Extract the [X, Y] coordinate from the center of the cell holding the provided text.  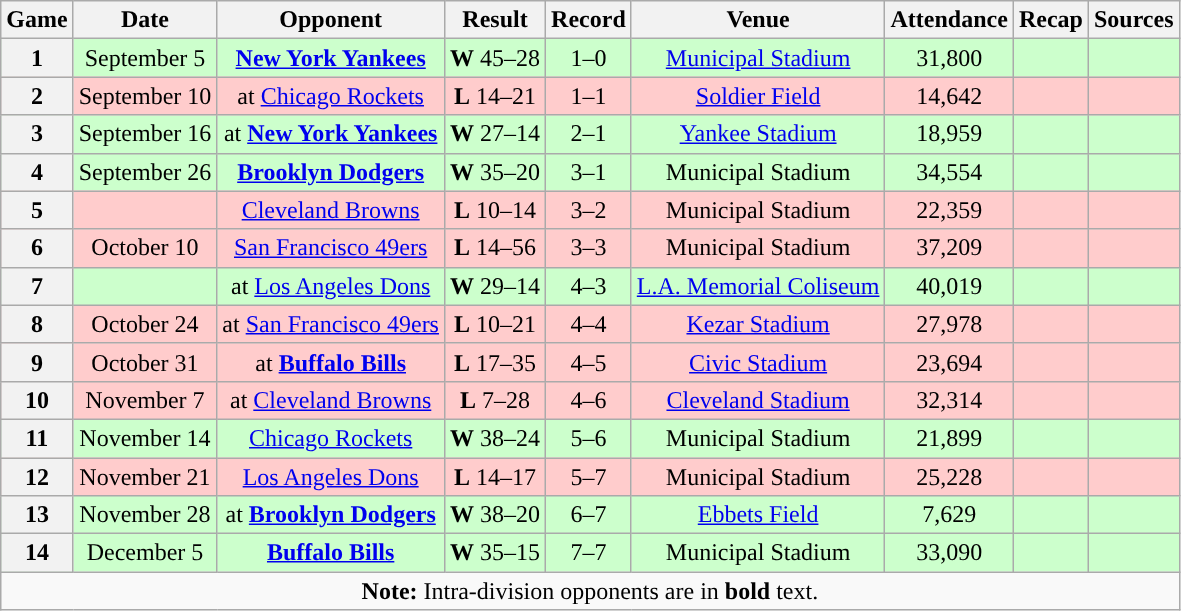
November 28 [145, 515]
6 [37, 248]
1–0 [589, 58]
3–1 [589, 172]
Date [145, 20]
5–6 [589, 438]
3 [37, 134]
Buffalo Bills [331, 553]
3–2 [589, 210]
8 [37, 324]
October 31 [145, 362]
L 10–14 [494, 210]
L 14–17 [494, 477]
5–7 [589, 477]
Ebbets Field [758, 515]
November 7 [145, 400]
December 5 [145, 553]
4–3 [589, 286]
18,959 [949, 134]
L 17–35 [494, 362]
7,629 [949, 515]
Yankee Stadium [758, 134]
Chicago Rockets [331, 438]
L.A. Memorial Coliseum [758, 286]
Recap [1050, 20]
Note: Intra-division opponents are in bold text. [590, 591]
Sources [1134, 20]
Record [589, 20]
October 24 [145, 324]
at Buffalo Bills [331, 362]
October 10 [145, 248]
34,554 [949, 172]
San Francisco 49ers [331, 248]
Result [494, 20]
September 16 [145, 134]
W 27–14 [494, 134]
at San Francisco 49ers [331, 324]
4–4 [589, 324]
Opponent [331, 20]
W 38–20 [494, 515]
W 35–15 [494, 553]
L 10–21 [494, 324]
11 [37, 438]
Attendance [949, 20]
4 [37, 172]
Game [37, 20]
November 14 [145, 438]
4–5 [589, 362]
L 7–28 [494, 400]
3–3 [589, 248]
New York Yankees [331, 58]
2 [37, 96]
14,642 [949, 96]
at Los Angeles Dons [331, 286]
12 [37, 477]
W 38–24 [494, 438]
W 35–20 [494, 172]
Cleveland Stadium [758, 400]
September 5 [145, 58]
at Brooklyn Dodgers [331, 515]
10 [37, 400]
9 [37, 362]
Venue [758, 20]
23,694 [949, 362]
at Chicago Rockets [331, 96]
5 [37, 210]
33,090 [949, 553]
W 45–28 [494, 58]
1–1 [589, 96]
6–7 [589, 515]
at New York Yankees [331, 134]
Cleveland Browns [331, 210]
L 14–56 [494, 248]
22,359 [949, 210]
Civic Stadium [758, 362]
September 10 [145, 96]
1 [37, 58]
Brooklyn Dodgers [331, 172]
13 [37, 515]
at Cleveland Browns [331, 400]
7–7 [589, 553]
Los Angeles Dons [331, 477]
14 [37, 553]
25,228 [949, 477]
2–1 [589, 134]
W 29–14 [494, 286]
21,899 [949, 438]
September 26 [145, 172]
40,019 [949, 286]
Kezar Stadium [758, 324]
27,978 [949, 324]
32,314 [949, 400]
November 21 [145, 477]
L 14–21 [494, 96]
4–6 [589, 400]
Soldier Field [758, 96]
37,209 [949, 248]
31,800 [949, 58]
7 [37, 286]
